Locate the cell with the specified text and output its (x, y) center coordinate. 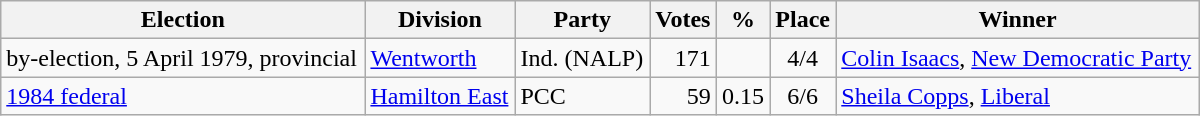
Hamilton East (440, 96)
6/6 (803, 96)
Election (183, 20)
PCC (582, 96)
Ind. (NALP) (582, 58)
0.15 (742, 96)
59 (684, 96)
Place (803, 20)
Winner (1018, 20)
% (742, 20)
Wentworth (440, 58)
Party (582, 20)
Sheila Copps, Liberal (1018, 96)
1984 federal (183, 96)
171 (684, 58)
Colin Isaacs, New Democratic Party (1018, 58)
Votes (684, 20)
by-election, 5 April 1979, provincial (183, 58)
4/4 (803, 58)
Division (440, 20)
